Detect which cell encompasses the target text, then output its [X, Y] center coordinate. 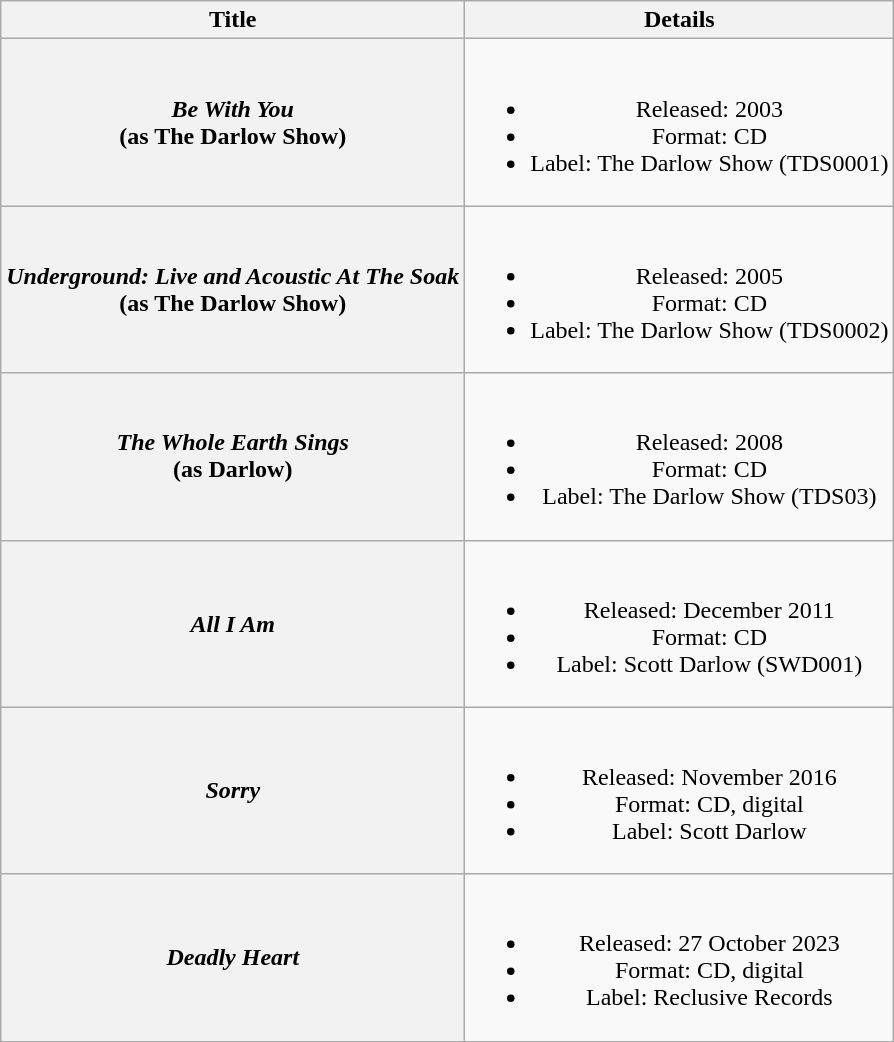
Be With You (as The Darlow Show) [233, 122]
Released: 2008Format: CDLabel: The Darlow Show (TDS03) [680, 456]
All I Am [233, 624]
Released: 2005Format: CDLabel: The Darlow Show (TDS0002) [680, 290]
Deadly Heart [233, 958]
Released: November 2016Format: CD, digitalLabel: Scott Darlow [680, 790]
Released: December 2011Format: CDLabel: Scott Darlow (SWD001) [680, 624]
Title [233, 20]
Details [680, 20]
The Whole Earth Sings (as Darlow) [233, 456]
Released: 27 October 2023Format: CD, digitalLabel: Reclusive Records [680, 958]
Sorry [233, 790]
Underground: Live and Acoustic At The Soak (as The Darlow Show) [233, 290]
Released: 2003Format: CDLabel: The Darlow Show (TDS0001) [680, 122]
